Locate the cell with the specified text and output its [x, y] center coordinate. 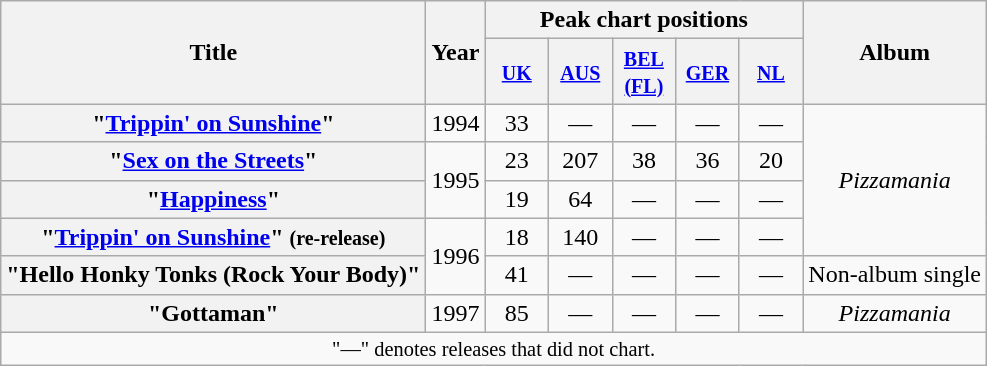
NL [771, 72]
Peak chart positions [644, 20]
"Gottaman" [214, 313]
41 [517, 275]
1995 [456, 180]
"—" denotes releases that did not chart. [494, 349]
"Trippin' on Sunshine" (re-release) [214, 237]
20 [771, 161]
Title [214, 52]
BEL(FL) [644, 72]
140 [581, 237]
18 [517, 237]
1997 [456, 313]
AUS [581, 72]
38 [644, 161]
"Sex on the Streets" [214, 161]
Non-album single [895, 275]
1996 [456, 256]
"Trippin' on Sunshine" [214, 123]
UK [517, 72]
36 [708, 161]
85 [517, 313]
23 [517, 161]
GER [708, 72]
"Happiness" [214, 199]
207 [581, 161]
33 [517, 123]
"Hello Honky Tonks (Rock Your Body)" [214, 275]
Album [895, 52]
64 [581, 199]
Year [456, 52]
1994 [456, 123]
19 [517, 199]
